Determine the (x, y) coordinate at the center of the cell enclosing the given text.  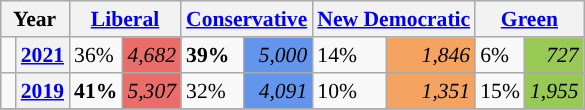
32% (212, 91)
Green (529, 19)
6% (500, 55)
1,955 (554, 91)
5,000 (278, 55)
14% (350, 55)
4,682 (152, 55)
36% (96, 55)
Year (34, 19)
4,091 (278, 91)
1,846 (431, 55)
39% (212, 55)
5,307 (152, 91)
1,351 (431, 91)
Liberal (125, 19)
Conservative (246, 19)
2019 (42, 91)
New Democratic (394, 19)
727 (554, 55)
10% (350, 91)
2021 (42, 55)
15% (500, 91)
41% (96, 91)
